For the text-containing cell, return its midpoint in (X, Y) coordinate format. 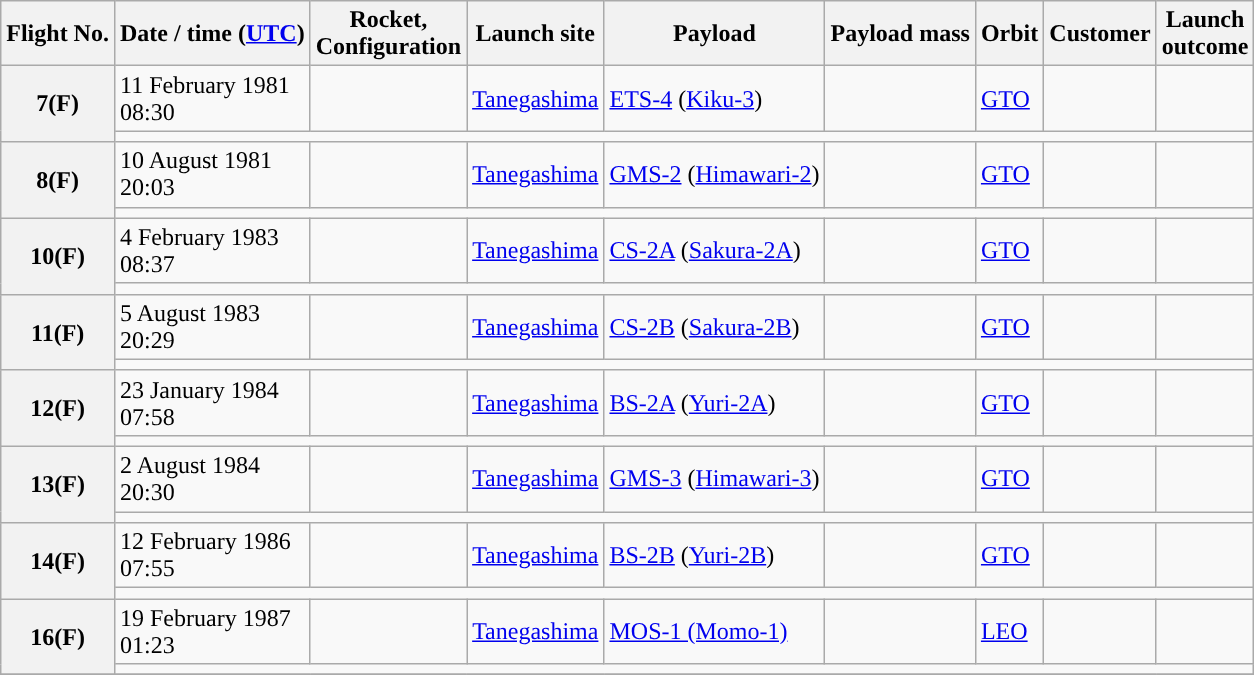
Launch outcome (1205, 34)
4 February 198308:37 (212, 250)
10 August 198120:03 (212, 174)
12 February 198607:55 (212, 556)
23 January 198407:58 (212, 402)
14(F) (58, 561)
5 August 198320:29 (212, 326)
Orbit (1009, 34)
Payload mass (900, 34)
LEO (1009, 632)
CS-2A (Sakura-2A) (714, 250)
11 February 198108:30 (212, 98)
Payload (714, 34)
Customer (1100, 34)
7(F) (58, 104)
GMS-2 (Himawari-2) (714, 174)
2 August 198420:30 (212, 478)
Launch site (536, 34)
GMS-3 (Himawari-3) (714, 478)
8(F) (58, 180)
CS-2B (Sakura-2B) (714, 326)
BS-2A (Yuri-2A) (714, 402)
13(F) (58, 484)
Flight No. (58, 34)
19 February 198701:23 (212, 632)
Rocket, Configuration (388, 34)
12(F) (58, 408)
Date / time (UTC) (212, 34)
11(F) (58, 332)
10(F) (58, 256)
MOS-1 (Momo-1) (714, 632)
ETS-4 (Kiku-3) (714, 98)
16(F) (58, 637)
BS-2B (Yuri-2B) (714, 556)
